Return the (X, Y) coordinate for the center point of the cell that contains the specified text.  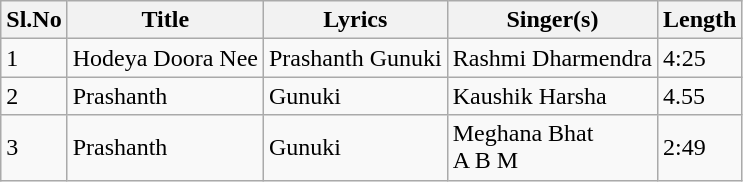
Lyrics (355, 20)
Hodeya Doora Nee (165, 58)
2 (34, 96)
Rashmi Dharmendra (552, 58)
Length (700, 20)
2:49 (700, 148)
3 (34, 148)
Prashanth Gunuki (355, 58)
Kaushik Harsha (552, 96)
Sl.No (34, 20)
1 (34, 58)
Singer(s) (552, 20)
4:25 (700, 58)
4.55 (700, 96)
Meghana BhatA B M (552, 148)
Title (165, 20)
